Find where the given text appears and provide that cell's center as [x, y] coordinate. 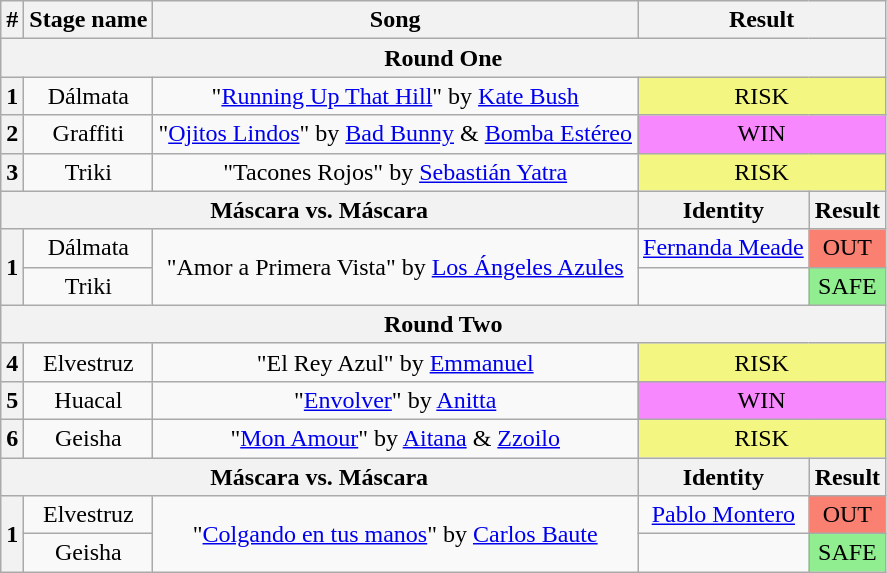
"Colgando en tus manos" by Carlos Baute [396, 534]
Round One [444, 58]
"Tacones Rojos" by Sebastián Yatra [396, 172]
Stage name [88, 20]
Graffiti [88, 134]
"Running Up That Hill" by Kate Bush [396, 96]
6 [12, 438]
Round Two [444, 324]
"Mon Amour" by Aitana & Zzoilo [396, 438]
2 [12, 134]
Fernanda Meade [724, 248]
Huacal [88, 400]
4 [12, 362]
Pablo Montero [724, 515]
"Envolver" by Anitta [396, 400]
3 [12, 172]
"Amor a Primera Vista" by Los Ángeles Azules [396, 267]
Song [396, 20]
# [12, 20]
"El Rey Azul" by Emmanuel [396, 362]
5 [12, 400]
"Ojitos Lindos" by Bad Bunny & Bomba Estéreo [396, 134]
